Determine the [x, y] coordinate at the center of the cell enclosing the given text.  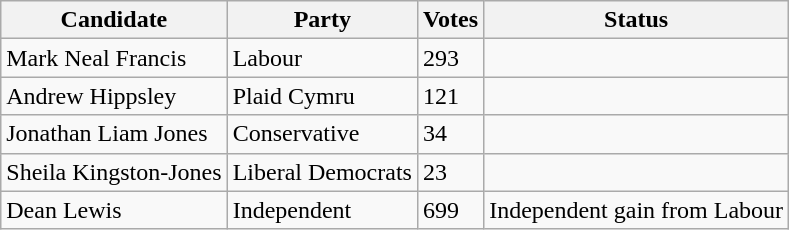
Andrew Hippsley [114, 96]
23 [450, 172]
Party [322, 20]
Labour [322, 58]
Conservative [322, 134]
699 [450, 210]
Mark Neal Francis [114, 58]
Sheila Kingston-Jones [114, 172]
34 [450, 134]
121 [450, 96]
Status [636, 20]
Dean Lewis [114, 210]
Liberal Democrats [322, 172]
Independent [322, 210]
Jonathan Liam Jones [114, 134]
293 [450, 58]
Candidate [114, 20]
Plaid Cymru [322, 96]
Votes [450, 20]
Independent gain from Labour [636, 210]
